Scan for the cell matching the given text and deliver its [x, y] coordinate at center. 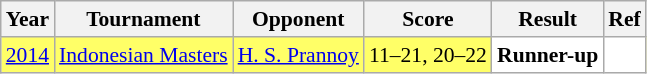
H. S. Prannoy [298, 55]
Indonesian Masters [144, 55]
Score [428, 19]
Ref [624, 19]
11–21, 20–22 [428, 55]
Result [548, 19]
Opponent [298, 19]
Tournament [144, 19]
2014 [28, 55]
Year [28, 19]
Runner-up [548, 55]
